Return [x, y] of the center of cell containing provided text 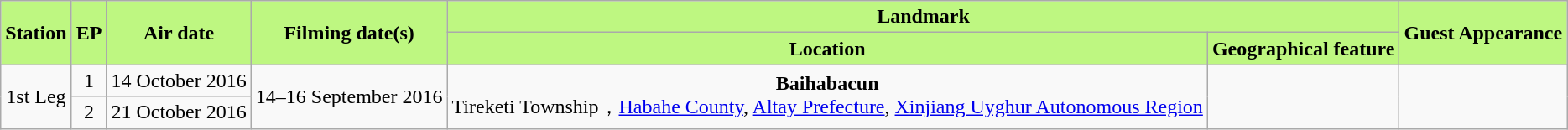
BaihabacunTireketi Township，Habahe County, Altay Prefecture, Xinjiang Uyghur Autonomous Region [827, 96]
Location [827, 49]
1st Leg [36, 96]
EP [89, 33]
Guest Appearance [1483, 33]
21 October 2016 [179, 112]
Air date [179, 33]
Geographical feature [1304, 49]
14 October 2016 [179, 81]
2 [89, 112]
Filming date(s) [349, 33]
Station [36, 33]
1 [89, 81]
Landmark [923, 17]
14–16 September 2016 [349, 96]
